Search for the cell housing the specified text and yield its [X, Y] center coordinate. 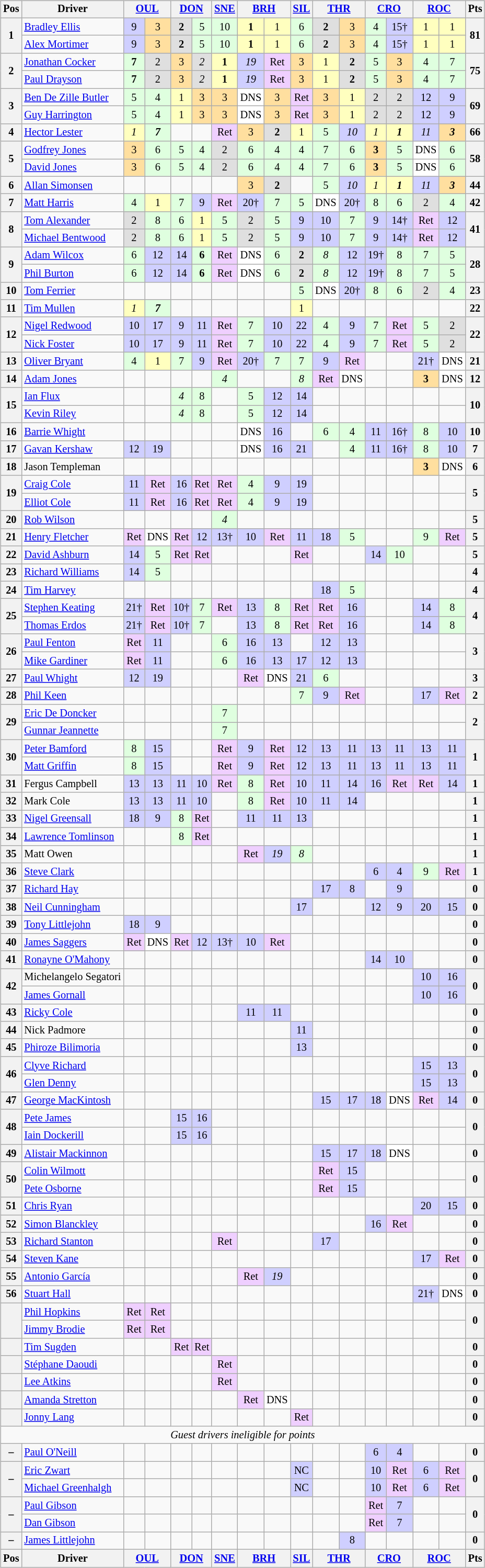
43 [11, 1013]
Michael Greenhalgh [72, 1488]
Eric De Doncker [72, 713]
Gavan Kershaw [72, 449]
Iain Dockerill [72, 1136]
Mark Cole [72, 801]
40 [11, 942]
Michael Bentwood [72, 238]
Matt Harris [72, 203]
Eric Zwart [72, 1470]
47 [11, 1100]
Stéphane Daoudi [72, 1365]
Paul Fenton [72, 643]
26 [11, 652]
Jonathan Cocker [72, 62]
Jason Templeman [72, 467]
29 [11, 722]
Alistair Mackinnon [72, 1153]
James Gornall [72, 995]
Paul Whight [72, 678]
Lawrence Tomlinson [72, 836]
David Ashburn [72, 555]
Michelangelo Segatori [72, 978]
Paul Drayson [72, 79]
31 [11, 784]
Colin Wilmott [72, 1171]
55 [11, 1277]
Antonio García [72, 1277]
38 [11, 907]
34 [11, 836]
Kevin Riley [72, 414]
36 [11, 872]
Richard Hay [72, 889]
53 [11, 1242]
Phil Burton [72, 273]
48 [11, 1127]
Chris Ryan [72, 1206]
50 [11, 1180]
James Saggers [72, 942]
George MacKintosh [72, 1100]
Craig Cole [72, 484]
32 [11, 801]
Steven Kane [72, 1259]
Tom Ferrier [72, 291]
Amanda Stretton [72, 1400]
69 [476, 106]
James Littlejohn [72, 1541]
Nigel Redwood [72, 326]
Paul Gibson [72, 1505]
Nick Foster [72, 344]
Tom Alexander [72, 221]
Tim Sugden [72, 1347]
Jonny Lang [72, 1417]
Gunnar Jeannette [72, 731]
58 [476, 159]
Glen Denny [72, 1083]
Mike Gardiner [72, 661]
Guest drivers ineligible for points [243, 1435]
Rob Wilson [72, 520]
Adam Jones [72, 379]
66 [476, 132]
46 [11, 1074]
Bradley Ellis [72, 27]
David Jones [72, 168]
35 [11, 854]
Matt Owen [72, 854]
Tim Mullen [72, 309]
49 [11, 1153]
Phiroze Bilimoria [72, 1048]
75 [476, 71]
81 [476, 36]
Paul O'Neill [72, 1452]
51 [11, 1206]
Barrie Whight [72, 431]
Pete Osborne [72, 1189]
Alex Mortimer [72, 44]
25 [11, 616]
Lee Atkins [72, 1382]
54 [11, 1259]
Fergus Campbell [72, 784]
Thomas Erdos [72, 626]
Stuart Hall [72, 1294]
Dan Gibson [72, 1523]
Godfrey Jones [72, 150]
Steve Clark [72, 872]
Peter Bamford [72, 748]
Neil Cunningham [72, 907]
Adam Wilcox [72, 256]
37 [11, 889]
Pete James [72, 1118]
Ben De Zille Butler [72, 97]
Allan Simonsen [72, 185]
Simon Blanckley [72, 1224]
30 [11, 757]
Guy Harrington [72, 115]
Nigel Greensall [72, 819]
27 [11, 678]
33 [11, 819]
Clyve Richard [72, 1065]
39 [11, 925]
Phil Keen [72, 696]
Henry Fletcher [72, 537]
Phil Hopkins [72, 1312]
Ian Flux [72, 396]
Tim Harvey [72, 590]
Jimmy Brodie [72, 1330]
24 [11, 590]
Ricky Cole [72, 1013]
52 [11, 1224]
45 [11, 1048]
Stephen Keating [72, 608]
Ronayne O'Mahony [72, 960]
Elliot Cole [72, 502]
Richard Stanton [72, 1242]
Richard Williams [72, 573]
Nick Padmore [72, 1030]
Hector Lester [72, 132]
Tony Littlejohn [72, 925]
56 [11, 1294]
Oliver Bryant [72, 361]
Matt Griffin [72, 766]
